Return (X, Y) of the center of cell containing provided text 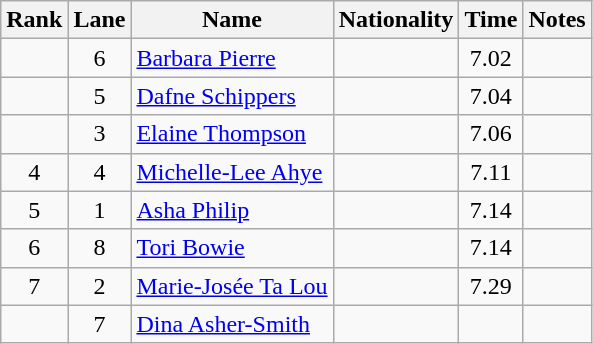
8 (100, 248)
Marie-Josée Ta Lou (232, 286)
Dafne Schippers (232, 96)
Time (491, 20)
Barbara Pierre (232, 58)
Elaine Thompson (232, 134)
Nationality (396, 20)
Notes (557, 20)
7.06 (491, 134)
1 (100, 210)
7.29 (491, 286)
Name (232, 20)
Rank (34, 20)
7.04 (491, 96)
Michelle-Lee Ahye (232, 172)
3 (100, 134)
7.11 (491, 172)
Asha Philip (232, 210)
7.02 (491, 58)
2 (100, 286)
Tori Bowie (232, 248)
Lane (100, 20)
Dina Asher-Smith (232, 324)
